Extract the [x, y] coordinate from the center of the cell holding the provided text.  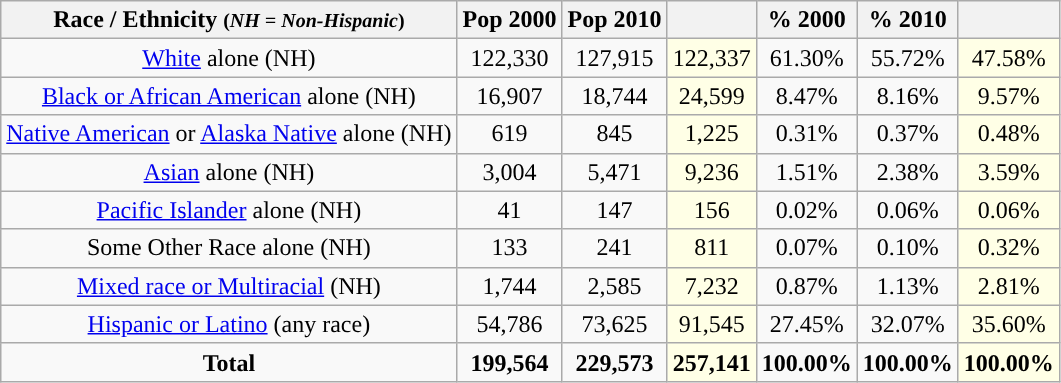
Pacific Islander alone (NH) [229, 210]
Black or African American alone (NH) [229, 96]
5,471 [614, 172]
73,625 [614, 324]
156 [712, 210]
32.07% [908, 324]
27.45% [806, 324]
2.38% [908, 172]
% 2010 [908, 20]
122,337 [712, 58]
Total [229, 362]
0.32% [1008, 248]
0.10% [908, 248]
24,599 [712, 96]
122,330 [510, 58]
0.31% [806, 134]
% 2000 [806, 20]
1,744 [510, 286]
16,907 [510, 96]
Race / Ethnicity (NH = Non-Hispanic) [229, 20]
133 [510, 248]
0.07% [806, 248]
White alone (NH) [229, 58]
9,236 [712, 172]
199,564 [510, 362]
18,744 [614, 96]
Native American or Alaska Native alone (NH) [229, 134]
8.47% [806, 96]
1.51% [806, 172]
61.30% [806, 58]
241 [614, 248]
1,225 [712, 134]
47.58% [1008, 58]
35.60% [1008, 324]
3,004 [510, 172]
0.02% [806, 210]
Hispanic or Latino (any race) [229, 324]
147 [614, 210]
2.81% [1008, 286]
Mixed race or Multiracial (NH) [229, 286]
8.16% [908, 96]
0.87% [806, 286]
229,573 [614, 362]
Some Other Race alone (NH) [229, 248]
257,141 [712, 362]
811 [712, 248]
2,585 [614, 286]
0.37% [908, 134]
Pop 2010 [614, 20]
Pop 2000 [510, 20]
Asian alone (NH) [229, 172]
41 [510, 210]
127,915 [614, 58]
3.59% [1008, 172]
55.72% [908, 58]
0.48% [1008, 134]
54,786 [510, 324]
619 [510, 134]
845 [614, 134]
7,232 [712, 286]
9.57% [1008, 96]
1.13% [908, 286]
91,545 [712, 324]
